Output the (X, Y) coordinate of the center of the cell containing the given text.  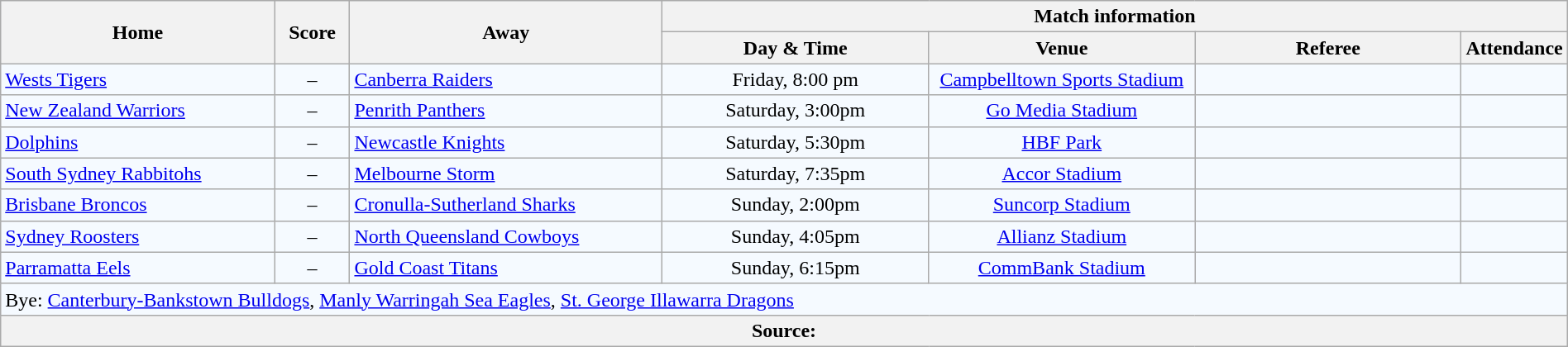
Sunday, 2:00pm (796, 205)
Venue (1062, 48)
Away (506, 32)
Brisbane Broncos (138, 205)
Gold Coast Titans (506, 268)
Sunday, 6:15pm (796, 268)
Score (313, 32)
Suncorp Stadium (1062, 205)
Sydney Roosters (138, 236)
Match information (1115, 17)
Attendance (1514, 48)
Saturday, 3:00pm (796, 111)
Allianz Stadium (1062, 236)
North Queensland Cowboys (506, 236)
Saturday, 5:30pm (796, 142)
Parramatta Eels (138, 268)
Newcastle Knights (506, 142)
Bye: Canterbury-Bankstown Bulldogs, Manly Warringah Sea Eagles, St. George Illawarra Dragons (784, 299)
Accor Stadium (1062, 173)
CommBank Stadium (1062, 268)
Penrith Panthers (506, 111)
South Sydney Rabbitohs (138, 173)
Referee (1328, 48)
Friday, 8:00 pm (796, 79)
Source: (784, 330)
Sunday, 4:05pm (796, 236)
Saturday, 7:35pm (796, 173)
New Zealand Warriors (138, 111)
Canberra Raiders (506, 79)
Cronulla-Sutherland Sharks (506, 205)
Home (138, 32)
HBF Park (1062, 142)
Dolphins (138, 142)
Campbelltown Sports Stadium (1062, 79)
Day & Time (796, 48)
Go Media Stadium (1062, 111)
Wests Tigers (138, 79)
Melbourne Storm (506, 173)
